Provide the (x, y) coordinate of the cell's center where the given text is located.  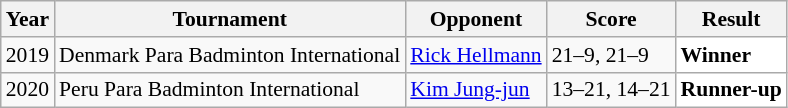
Denmark Para Badminton International (230, 55)
Rick Hellmann (476, 55)
Opponent (476, 19)
Tournament (230, 19)
Kim Jung-jun (476, 90)
2020 (28, 90)
21–9, 21–9 (612, 55)
Peru Para Badminton International (230, 90)
Result (732, 19)
Winner (732, 55)
Year (28, 19)
2019 (28, 55)
Score (612, 19)
13–21, 14–21 (612, 90)
Runner-up (732, 90)
